Locate the cell with the specified text and output its (X, Y) center coordinate. 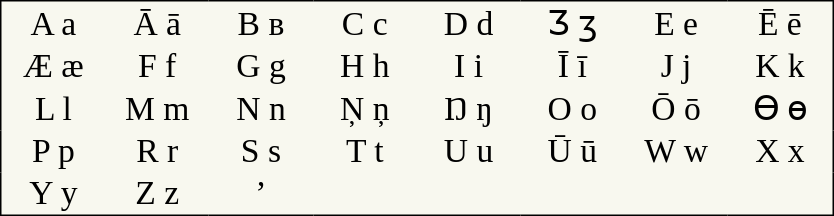
O o (572, 109)
K k (780, 66)
F f (157, 66)
T t (365, 151)
’ (261, 194)
W w (676, 151)
P p (54, 151)
R r (157, 151)
X x (780, 151)
C c (365, 23)
Ā ā (157, 23)
Y y (54, 194)
U u (469, 151)
L l (54, 109)
Ī ī (572, 66)
Ŋ ŋ (469, 109)
Ӡ ӡ (572, 23)
G g (261, 66)
N n (261, 109)
I i (469, 66)
J j (676, 66)
Ņ ņ (365, 109)
Ē ē (780, 23)
B в (261, 23)
Ө ө (780, 109)
S s (261, 151)
D d (469, 23)
A a (54, 23)
M m (157, 109)
Ō ō (676, 109)
H h (365, 66)
Z z (157, 194)
E e (676, 23)
Æ æ (54, 66)
Ū ū (572, 151)
